Output the (x, y) coordinate of the center of the cell containing the given text.  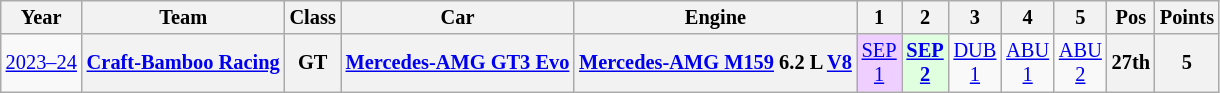
Car (458, 17)
2023–24 (42, 63)
Team (184, 17)
SEP1 (880, 63)
Points (1187, 17)
SEP2 (926, 63)
Engine (715, 17)
Pos (1131, 17)
ABU1 (1028, 63)
Year (42, 17)
Mercedes-AMG M159 6.2 L V8 (715, 63)
Class (313, 17)
Craft-Bamboo Racing (184, 63)
Mercedes-AMG GT3 Evo (458, 63)
ABU2 (1080, 63)
27th (1131, 63)
1 (880, 17)
GT (313, 63)
3 (976, 17)
2 (926, 17)
DUB1 (976, 63)
4 (1028, 17)
